Determine the (x, y) coordinate at the center of the cell enclosing the given text.  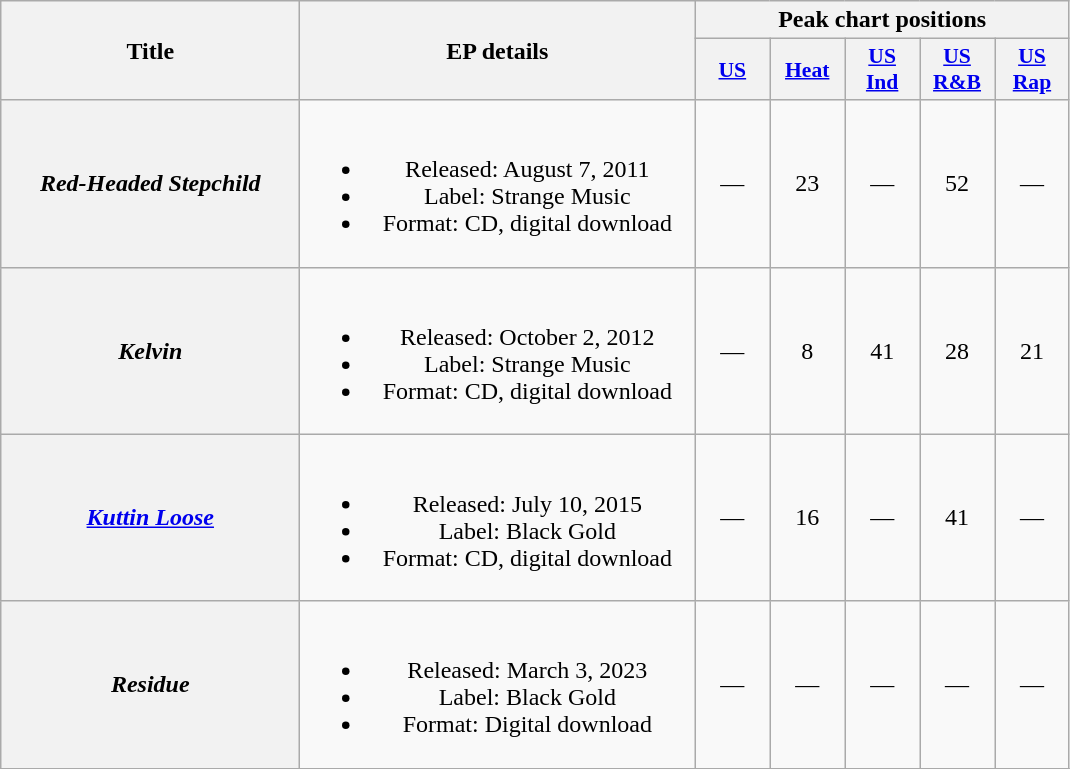
US R&B (958, 70)
21 (1032, 350)
Red-Headed Stepchild (150, 184)
USInd (882, 70)
Peak chart positions (882, 20)
28 (958, 350)
23 (808, 184)
Released: July 10, 2015Label: Black GoldFormat: CD, digital download (498, 518)
Kuttin Loose (150, 518)
USRap (1032, 70)
Released: August 7, 2011Label: Strange MusicFormat: CD, digital download (498, 184)
Released: March 3, 2023Label: Black GoldFormat: Digital download (498, 684)
8 (808, 350)
16 (808, 518)
Residue (150, 684)
US (732, 70)
EP details (498, 50)
Heat (808, 70)
Title (150, 50)
Released: October 2, 2012Label: Strange MusicFormat: CD, digital download (498, 350)
Kelvin (150, 350)
52 (958, 184)
